Identify which cell holds the provided text, then report its [x, y] central coordinate. 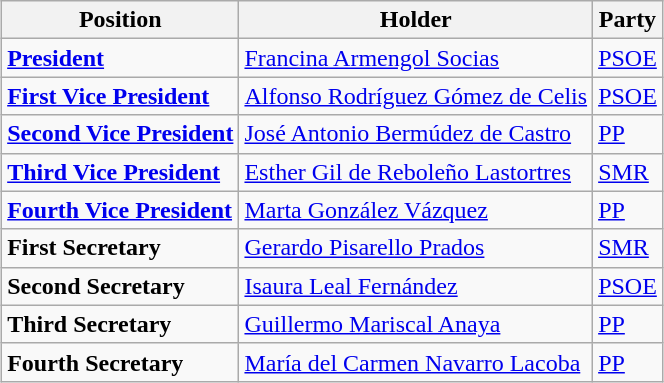
Guillermo Mariscal Anaya [416, 324]
Alfonso Rodríguez Gómez de Celis [416, 96]
President [120, 58]
Francina Armengol Socias [416, 58]
Fourth Secretary [120, 362]
Marta González Vázquez [416, 210]
First Secretary [120, 248]
Holder [416, 20]
First Vice President [120, 96]
Third Vice President [120, 172]
Second Vice President [120, 134]
Third Secretary [120, 324]
Gerardo Pisarello Prados [416, 248]
Party [628, 20]
Second Secretary [120, 286]
Fourth Vice President [120, 210]
María del Carmen Navarro Lacoba [416, 362]
José Antonio Bermúdez de Castro [416, 134]
Isaura Leal Fernández [416, 286]
Position [120, 20]
Esther Gil de Reboleño Lastortres [416, 172]
